For the text-containing cell, return its midpoint in [x, y] coordinate format. 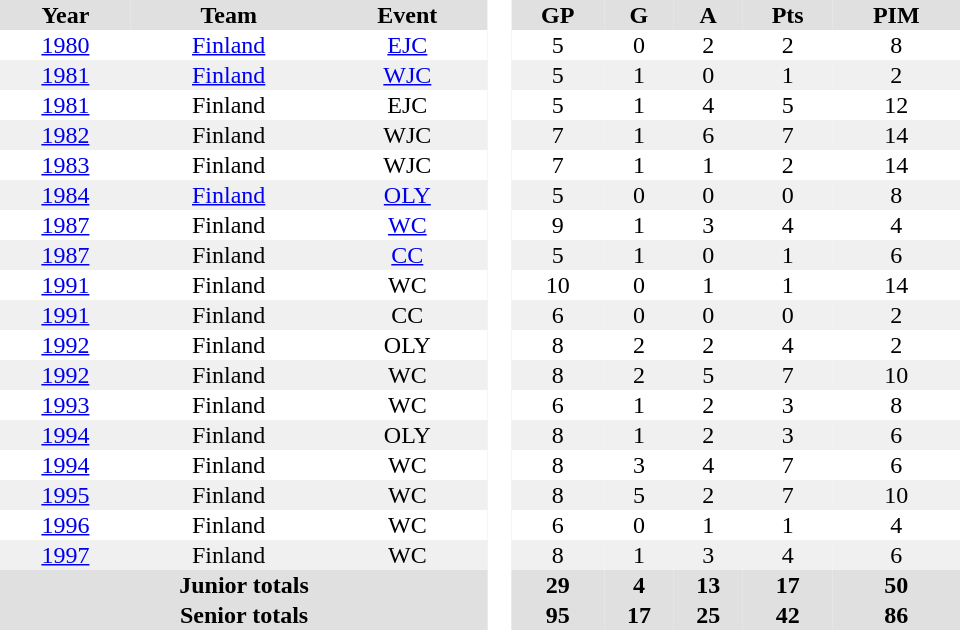
86 [896, 615]
Team [229, 15]
1997 [66, 555]
42 [788, 615]
Junior totals [244, 585]
12 [896, 105]
29 [558, 585]
1982 [66, 135]
25 [708, 615]
9 [558, 225]
13 [708, 585]
1980 [66, 45]
1993 [66, 405]
PIM [896, 15]
GP [558, 15]
95 [558, 615]
1983 [66, 165]
Event [408, 15]
1984 [66, 195]
1996 [66, 525]
50 [896, 585]
Pts [788, 15]
A [708, 15]
G [638, 15]
Year [66, 15]
1995 [66, 495]
Senior totals [244, 615]
